Determine the (X, Y) coordinate at the center of the cell enclosing the given text.  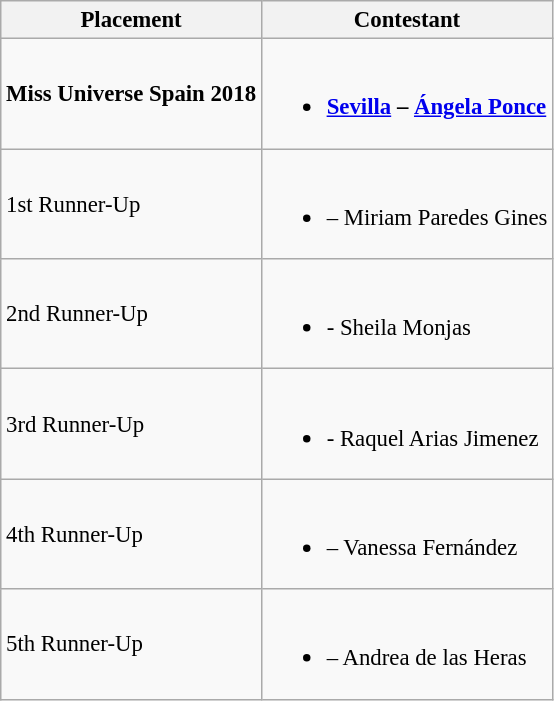
– Miriam Paredes Gines (406, 204)
Placement (132, 20)
5th Runner-Up (132, 644)
1st Runner-Up (132, 204)
Contestant (406, 20)
– Vanessa Fernández (406, 534)
- Raquel Arias Jimenez (406, 424)
– Andrea de las Heras (406, 644)
- Sheila Monjas (406, 314)
Sevilla – Ángela Ponce (406, 94)
Miss Universe Spain 2018 (132, 94)
3rd Runner-Up (132, 424)
4th Runner-Up (132, 534)
2nd Runner-Up (132, 314)
